From the cell containing the given text, extract its center point as (X, Y) coordinate. 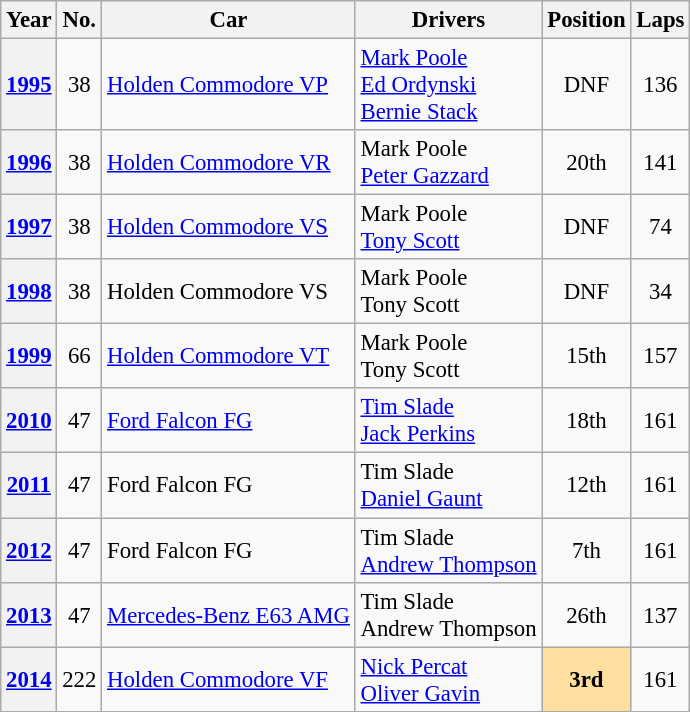
26th (586, 614)
1996 (29, 162)
Mark Poole Ed Ordynski Bernie Stack (448, 85)
34 (660, 292)
7th (586, 550)
66 (80, 356)
Tim Slade Daniel Gaunt (448, 486)
2013 (29, 614)
3rd (586, 680)
No. (80, 20)
12th (586, 486)
Mark Poole Peter Gazzard (448, 162)
Position (586, 20)
2010 (29, 420)
Holden Commodore VP (229, 85)
Tim Slade Jack Perkins (448, 420)
2012 (29, 550)
Drivers (448, 20)
137 (660, 614)
157 (660, 356)
136 (660, 85)
141 (660, 162)
Mercedes-Benz E63 AMG (229, 614)
2011 (29, 486)
18th (586, 420)
222 (80, 680)
1999 (29, 356)
74 (660, 228)
Nick Percat Oliver Gavin (448, 680)
2014 (29, 680)
1995 (29, 85)
Car (229, 20)
1998 (29, 292)
Year (29, 20)
Holden Commodore VF (229, 680)
Laps (660, 20)
20th (586, 162)
Holden Commodore VT (229, 356)
1997 (29, 228)
Holden Commodore VR (229, 162)
15th (586, 356)
